Search for the cell housing the specified text and yield its (x, y) center coordinate. 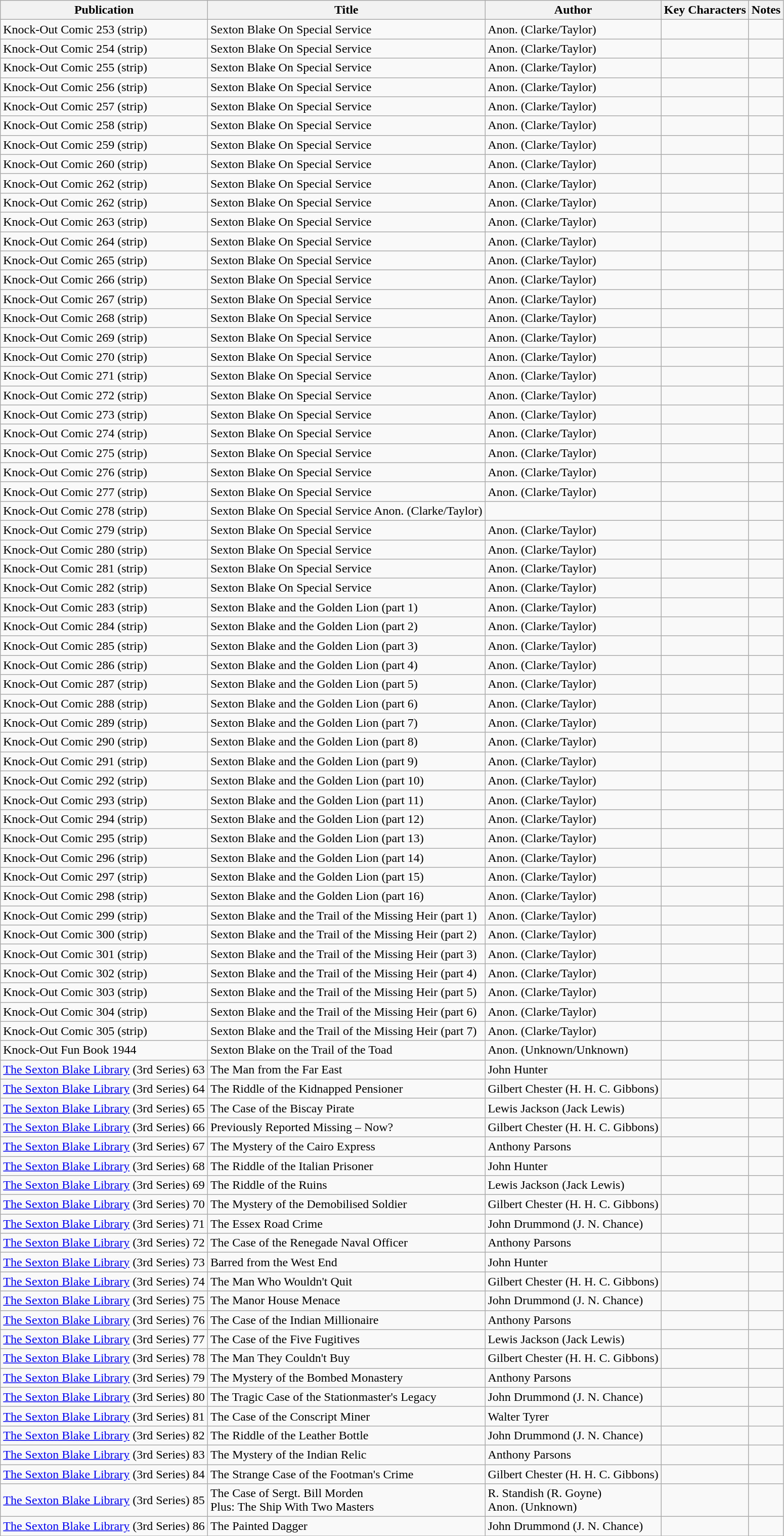
The Sexton Blake Library (3rd Series) 65 (104, 1108)
Knock-Out Comic 257 (strip) (104, 106)
The Sexton Blake Library (3rd Series) 68 (104, 1166)
Knock-Out Comic 279 (strip) (104, 530)
The Sexton Blake Library (3rd Series) 69 (104, 1185)
The Riddle of the Leather Bottle (346, 1435)
Knock-Out Comic 299 (strip) (104, 916)
Knock-Out Comic 290 (strip) (104, 742)
Anon. (Unknown/Unknown) (573, 1050)
Sexton Blake and the Golden Lion (part 16) (346, 896)
The Sexton Blake Library (3rd Series) 64 (104, 1089)
The Sexton Blake Library (3rd Series) 75 (104, 1301)
The Strange Case of the Footman's Crime (346, 1474)
Knock-Out Comic 294 (strip) (104, 819)
Notes (766, 10)
Knock-Out Comic 282 (strip) (104, 588)
The Sexton Blake Library (3rd Series) 67 (104, 1146)
Sexton Blake and the Golden Lion (part 3) (346, 646)
Knock-Out Comic 293 (strip) (104, 800)
The Riddle of the Italian Prisoner (346, 1166)
Knock-Out Comic 270 (strip) (104, 357)
Sexton Blake and the Trail of the Missing Heir (part 4) (346, 973)
Knock-Out Comic 258 (strip) (104, 126)
Knock-Out Comic 266 (strip) (104, 280)
Sexton Blake and the Golden Lion (part 11) (346, 800)
Key Characters (705, 10)
Knock-Out Comic 291 (strip) (104, 761)
The Man They Couldn't Buy (346, 1358)
The Sexton Blake Library (3rd Series) 76 (104, 1320)
Knock-Out Comic 276 (strip) (104, 472)
Publication (104, 10)
The Sexton Blake Library (3rd Series) 66 (104, 1127)
Sexton Blake and the Golden Lion (part 1) (346, 607)
The Sexton Blake Library (3rd Series) 83 (104, 1455)
The Riddle of the Ruins (346, 1185)
Knock-Out Comic 264 (strip) (104, 241)
Sexton Blake on the Trail of the Toad (346, 1050)
Sexton Blake On Special Service Anon. (Clarke/Taylor) (346, 511)
Knock-Out Comic 271 (strip) (104, 376)
Knock-Out Comic 289 (strip) (104, 723)
The Sexton Blake Library (3rd Series) 85 (104, 1500)
The Sexton Blake Library (3rd Series) 84 (104, 1474)
Knock-Out Comic 295 (strip) (104, 838)
Knock-Out Comic 253 (strip) (104, 29)
The Sexton Blake Library (3rd Series) 78 (104, 1358)
Sexton Blake and the Trail of the Missing Heir (part 5) (346, 992)
The Painted Dagger (346, 1526)
Knock-Out Comic 298 (strip) (104, 896)
Knock-Out Comic 303 (strip) (104, 992)
Knock-Out Comic 285 (strip) (104, 646)
The Manor House Menace (346, 1301)
The Essex Road Crime (346, 1224)
Knock-Out Comic 260 (strip) (104, 164)
Sexton Blake and the Golden Lion (part 5) (346, 684)
The Sexton Blake Library (3rd Series) 86 (104, 1526)
Knock-Out Comic 283 (strip) (104, 607)
The Case of the Renegade Naval Officer (346, 1243)
Knock-Out Comic 302 (strip) (104, 973)
Walter Tyrer (573, 1416)
Knock-Out Comic 259 (strip) (104, 145)
Sexton Blake and the Golden Lion (part 15) (346, 877)
Knock-Out Fun Book 1944 (104, 1050)
Previously Reported Missing – Now? (346, 1127)
The Sexton Blake Library (3rd Series) 79 (104, 1378)
The Mystery of the Cairo Express (346, 1146)
The Case of the Indian Millionaire (346, 1320)
The Case of the Conscript Miner (346, 1416)
Sexton Blake and the Golden Lion (part 10) (346, 780)
Sexton Blake and the Trail of the Missing Heir (part 1) (346, 916)
Knock-Out Comic 267 (strip) (104, 299)
Knock-Out Comic 280 (strip) (104, 549)
Knock-Out Comic 292 (strip) (104, 780)
The Mystery of the Indian Relic (346, 1455)
The Riddle of the Kidnapped Pensioner (346, 1089)
Knock-Out Comic 274 (strip) (104, 434)
Knock-Out Comic 301 (strip) (104, 954)
The Mystery of the Bombed Monastery (346, 1378)
Sexton Blake and the Golden Lion (part 9) (346, 761)
Knock-Out Comic 286 (strip) (104, 665)
The Sexton Blake Library (3rd Series) 70 (104, 1205)
Knock-Out Comic 256 (strip) (104, 87)
Knock-Out Comic 269 (strip) (104, 338)
Knock-Out Comic 305 (strip) (104, 1031)
The Case of the Biscay Pirate (346, 1108)
Knock-Out Comic 304 (strip) (104, 1012)
The Sexton Blake Library (3rd Series) 82 (104, 1435)
Sexton Blake and the Trail of the Missing Heir (part 3) (346, 954)
Knock-Out Comic 284 (strip) (104, 627)
The Sexton Blake Library (3rd Series) 77 (104, 1339)
Knock-Out Comic 300 (strip) (104, 935)
Knock-Out Comic 288 (strip) (104, 703)
The Sexton Blake Library (3rd Series) 63 (104, 1069)
Knock-Out Comic 275 (strip) (104, 453)
The Mystery of the Demobilised Soldier (346, 1205)
Knock-Out Comic 281 (strip) (104, 569)
Barred from the West End (346, 1262)
Sexton Blake and the Golden Lion (part 12) (346, 819)
The Sexton Blake Library (3rd Series) 73 (104, 1262)
Sexton Blake and the Golden Lion (part 13) (346, 838)
The Sexton Blake Library (3rd Series) 74 (104, 1281)
Knock-Out Comic 297 (strip) (104, 877)
Knock-Out Comic 263 (strip) (104, 222)
Sexton Blake and the Golden Lion (part 6) (346, 703)
Sexton Blake and the Trail of the Missing Heir (part 7) (346, 1031)
Knock-Out Comic 265 (strip) (104, 261)
Knock-Out Comic 296 (strip) (104, 858)
The Tragic Case of the Stationmaster's Legacy (346, 1397)
Knock-Out Comic 272 (strip) (104, 395)
The Sexton Blake Library (3rd Series) 71 (104, 1224)
The Sexton Blake Library (3rd Series) 80 (104, 1397)
Knock-Out Comic 278 (strip) (104, 511)
The Sexton Blake Library (3rd Series) 81 (104, 1416)
The Man from the Far East (346, 1069)
Knock-Out Comic 254 (strip) (104, 49)
Sexton Blake and the Golden Lion (part 4) (346, 665)
Author (573, 10)
The Case of the Five Fugitives (346, 1339)
Knock-Out Comic 273 (strip) (104, 414)
Sexton Blake and the Trail of the Missing Heir (part 6) (346, 1012)
Sexton Blake and the Golden Lion (part 2) (346, 627)
Knock-Out Comic 255 (strip) (104, 68)
The Man Who Wouldn't Quit (346, 1281)
R. Standish (R. Goyne) Anon. (Unknown) (573, 1500)
Knock-Out Comic 287 (strip) (104, 684)
The Sexton Blake Library (3rd Series) 72 (104, 1243)
The Case of Sergt. Bill Morden Plus: The Ship With Two Masters (346, 1500)
Sexton Blake and the Trail of the Missing Heir (part 2) (346, 935)
Knock-Out Comic 277 (strip) (104, 491)
Title (346, 10)
Sexton Blake and the Golden Lion (part 14) (346, 858)
Knock-Out Comic 268 (strip) (104, 318)
Sexton Blake and the Golden Lion (part 8) (346, 742)
Sexton Blake and the Golden Lion (part 7) (346, 723)
